Capture the cell that displays the provided text and extract its [X, Y] central coordinate. 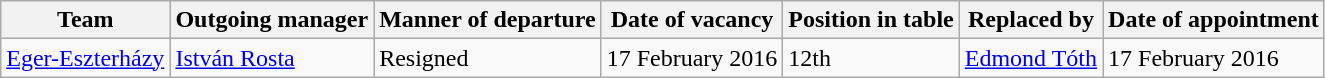
Date of appointment [1214, 20]
Edmond Tóth [1030, 58]
Resigned [488, 58]
Eger-Eszterházy [86, 58]
Manner of departure [488, 20]
Team [86, 20]
Position in table [871, 20]
Replaced by [1030, 20]
12th [871, 58]
Date of vacancy [692, 20]
Outgoing manager [272, 20]
István Rosta [272, 58]
